Search for the cell housing the specified text and yield its [X, Y] center coordinate. 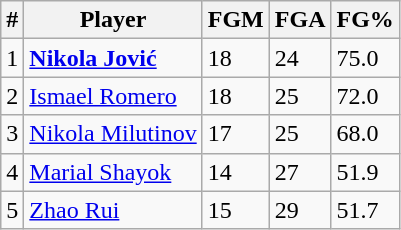
68.0 [365, 134]
4 [12, 172]
3 [12, 134]
Ismael Romero [113, 96]
FG% [365, 20]
27 [300, 172]
24 [300, 58]
Zhao Rui [113, 210]
FGA [300, 20]
1 [12, 58]
75.0 [365, 58]
# [12, 20]
FGM [236, 20]
Nikola Jović [113, 58]
15 [236, 210]
2 [12, 96]
72.0 [365, 96]
51.9 [365, 172]
Player [113, 20]
14 [236, 172]
17 [236, 134]
29 [300, 210]
Nikola Milutinov [113, 134]
51.7 [365, 210]
5 [12, 210]
Marial Shayok [113, 172]
